For the text-containing cell, return its midpoint in [X, Y] coordinate format. 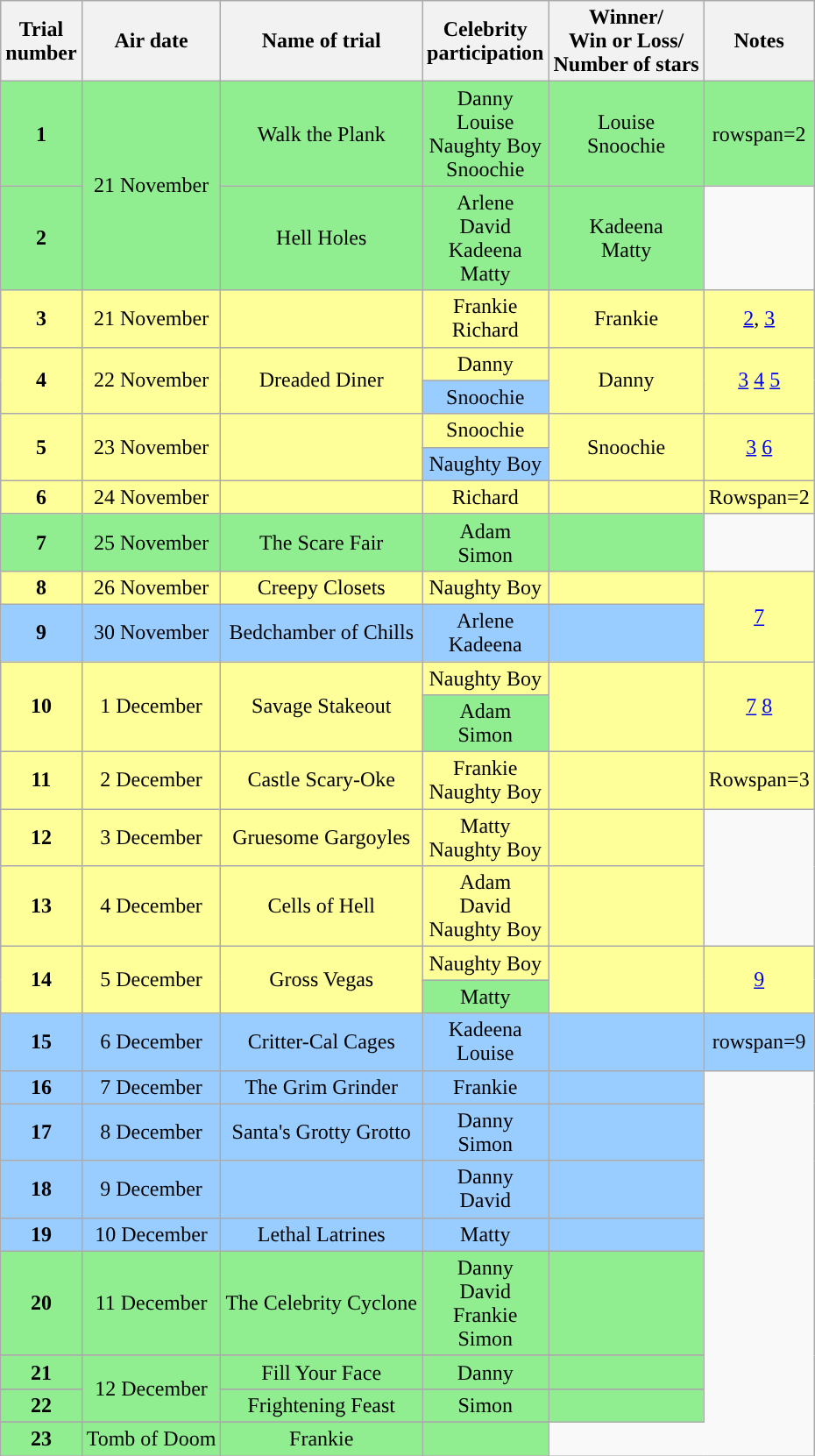
8 [41, 587]
26 November [151, 587]
22 [41, 1405]
8 December [151, 1133]
19 [41, 1234]
3 [41, 319]
Cells of Hell [322, 906]
Tomb of Doom [151, 1438]
ArleneKadeena [485, 633]
rowspan=9 [759, 1041]
KadeenaMatty [626, 238]
2 December [151, 780]
Fill Your Face [322, 1372]
3 December [151, 838]
18 [41, 1189]
15 [41, 1041]
DannySimon [485, 1133]
Creepy Closets [322, 587]
10 [41, 707]
Winner/Win or Loss/Number of stars [626, 41]
Santa's Grotty Grotto [322, 1133]
Bedchamber of Chills [322, 633]
23 November [151, 447]
FrankieRichard [485, 319]
Celebrityparticipation [485, 41]
Notes [759, 41]
MattyNaughty Boy [485, 838]
1 [41, 133]
Simon [485, 1405]
17 [41, 1133]
7 December [151, 1087]
Frightening Feast [322, 1405]
4 [41, 380]
Rowspan=2 [759, 497]
5 [41, 447]
DannyDavid [485, 1189]
11 December [151, 1303]
13 [41, 906]
20 [41, 1303]
10 December [151, 1234]
Rowspan=3 [759, 780]
2, 3 [759, 319]
KadeenaLouise [485, 1041]
1 December [151, 707]
22 November [151, 380]
Hell Holes [322, 238]
FrankieNaughty Boy [485, 780]
6 December [151, 1041]
ArleneDavidKadeenaMatty [485, 238]
6 [41, 497]
Richard [485, 497]
21 [41, 1372]
Name of trial [322, 41]
The Grim Grinder [322, 1087]
Walk the Plank [322, 133]
Critter-Cal Cages [322, 1041]
11 [41, 780]
Air date [151, 41]
Castle Scary-Oke [322, 780]
Savage Stakeout [322, 707]
16 [41, 1087]
Gross Vegas [322, 980]
12 [41, 838]
3 4 5 [759, 380]
The Celebrity Cyclone [322, 1303]
7 8 [759, 707]
rowspan=2 [759, 133]
Dreaded Diner [322, 380]
9 December [151, 1189]
30 November [151, 633]
12 December [151, 1389]
4 December [151, 906]
DannyLouiseNaughty BoySnoochie [485, 133]
AdamDavidNaughty Boy [485, 906]
3 6 [759, 447]
The Scare Fair [322, 542]
Danny David Frankie Simon [485, 1303]
14 [41, 980]
2 [41, 238]
Lethal Latrines [322, 1234]
25 November [151, 542]
5 December [151, 980]
Gruesome Gargoyles [322, 838]
24 November [151, 497]
23 [41, 1438]
LouiseSnoochie [626, 133]
Trialnumber [41, 41]
